Search for the cell housing the specified text and yield its [x, y] center coordinate. 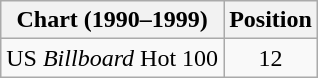
12 [271, 58]
Position [271, 20]
US Billboard Hot 100 [112, 58]
Chart (1990–1999) [112, 20]
